For the text-containing cell, return its midpoint in [x, y] coordinate format. 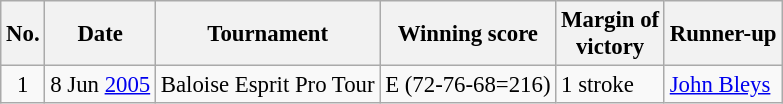
8 Jun 2005 [100, 85]
Winning score [468, 34]
Date [100, 34]
1 stroke [610, 85]
Runner-up [722, 34]
Tournament [267, 34]
Baloise Esprit Pro Tour [267, 85]
Margin ofvictory [610, 34]
No. [23, 34]
John Bleys [722, 85]
E (72-76-68=216) [468, 85]
1 [23, 85]
